Find where the given text appears and provide that cell's center as [x, y] coordinate. 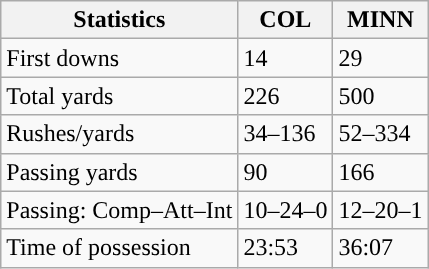
Rushes/yards [120, 134]
34–136 [286, 134]
MINN [380, 20]
Time of possession [120, 248]
29 [380, 58]
Total yards [120, 96]
14 [286, 58]
23:53 [286, 248]
Passing yards [120, 172]
500 [380, 96]
COL [286, 20]
36:07 [380, 248]
Statistics [120, 20]
12–20–1 [380, 210]
First downs [120, 58]
Passing: Comp–Att–Int [120, 210]
90 [286, 172]
10–24–0 [286, 210]
166 [380, 172]
226 [286, 96]
52–334 [380, 134]
